Find where the given text appears and provide that cell's center as (x, y) coordinate. 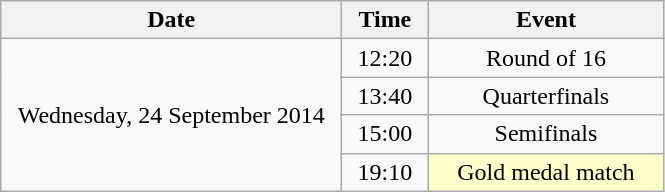
12:20 (385, 58)
19:10 (385, 172)
Round of 16 (546, 58)
13:40 (385, 96)
Date (172, 20)
15:00 (385, 134)
Time (385, 20)
Gold medal match (546, 172)
Event (546, 20)
Semifinals (546, 134)
Wednesday, 24 September 2014 (172, 115)
Quarterfinals (546, 96)
